Identify which cell holds the provided text, then report its [x, y] central coordinate. 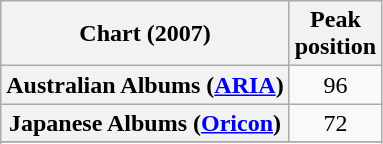
Japanese Albums (Oricon) [145, 123]
Australian Albums (ARIA) [145, 85]
Peakposition [335, 34]
Chart (2007) [145, 34]
96 [335, 85]
72 [335, 123]
